Output the [x, y] coordinate of the center of the cell containing the given text.  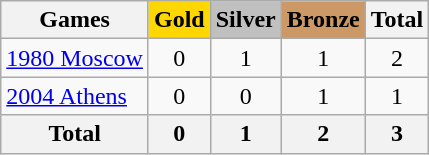
Silver [246, 20]
1980 Moscow [75, 58]
Gold [179, 20]
Bronze [323, 20]
3 [397, 134]
2004 Athens [75, 96]
Games [75, 20]
